Find where the given text appears and provide that cell's center as (x, y) coordinate. 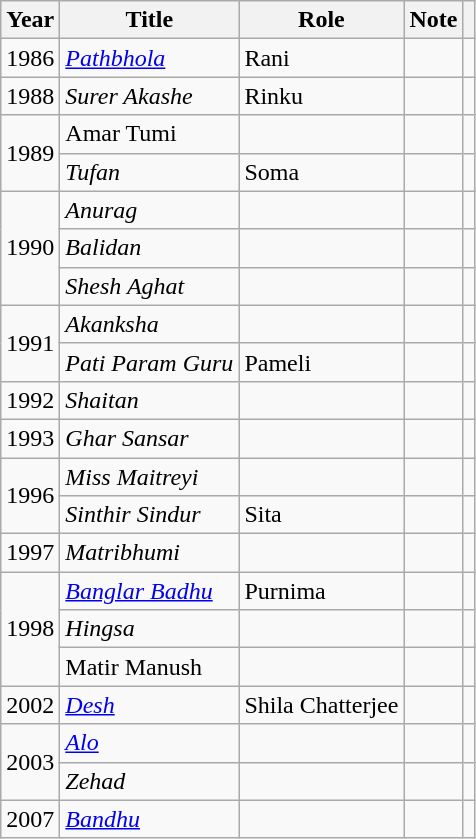
Sinthir Sindur (150, 515)
Zehad (150, 781)
Soma (322, 172)
Shila Chatterjee (322, 705)
Title (150, 20)
Anurag (150, 210)
Surer Akashe (150, 96)
1986 (30, 58)
1998 (30, 629)
Pameli (322, 362)
Banglar Badhu (150, 591)
Purnima (322, 591)
Sita (322, 515)
Shaitan (150, 400)
Amar Tumi (150, 134)
Role (322, 20)
Pathbhola (150, 58)
Shesh Aghat (150, 286)
1990 (30, 248)
Matribhumi (150, 553)
Matir Manush (150, 667)
Tufan (150, 172)
Balidan (150, 248)
1997 (30, 553)
Rani (322, 58)
2003 (30, 762)
Miss Maitreyi (150, 477)
Pati Param Guru (150, 362)
Hingsa (150, 629)
1996 (30, 496)
Ghar Sansar (150, 438)
1989 (30, 153)
Note (434, 20)
Year (30, 20)
Alo (150, 743)
1991 (30, 343)
1992 (30, 400)
Akanksha (150, 324)
1993 (30, 438)
Bandhu (150, 819)
2007 (30, 819)
2002 (30, 705)
1988 (30, 96)
Desh (150, 705)
Rinku (322, 96)
